Determine the (x, y) coordinate at the center of the cell enclosing the given text.  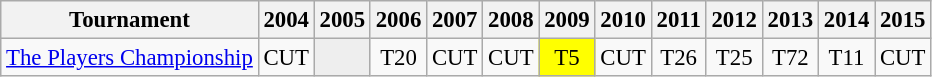
2006 (398, 20)
2013 (790, 20)
2008 (511, 20)
2007 (455, 20)
2012 (734, 20)
2009 (567, 20)
T20 (398, 58)
T26 (678, 58)
T25 (734, 58)
Tournament (130, 20)
2005 (342, 20)
T11 (846, 58)
The Players Championship (130, 58)
2004 (286, 20)
2011 (678, 20)
T72 (790, 58)
T5 (567, 58)
2010 (623, 20)
2015 (903, 20)
2014 (846, 20)
